For the text-containing cell, return its midpoint in [x, y] coordinate format. 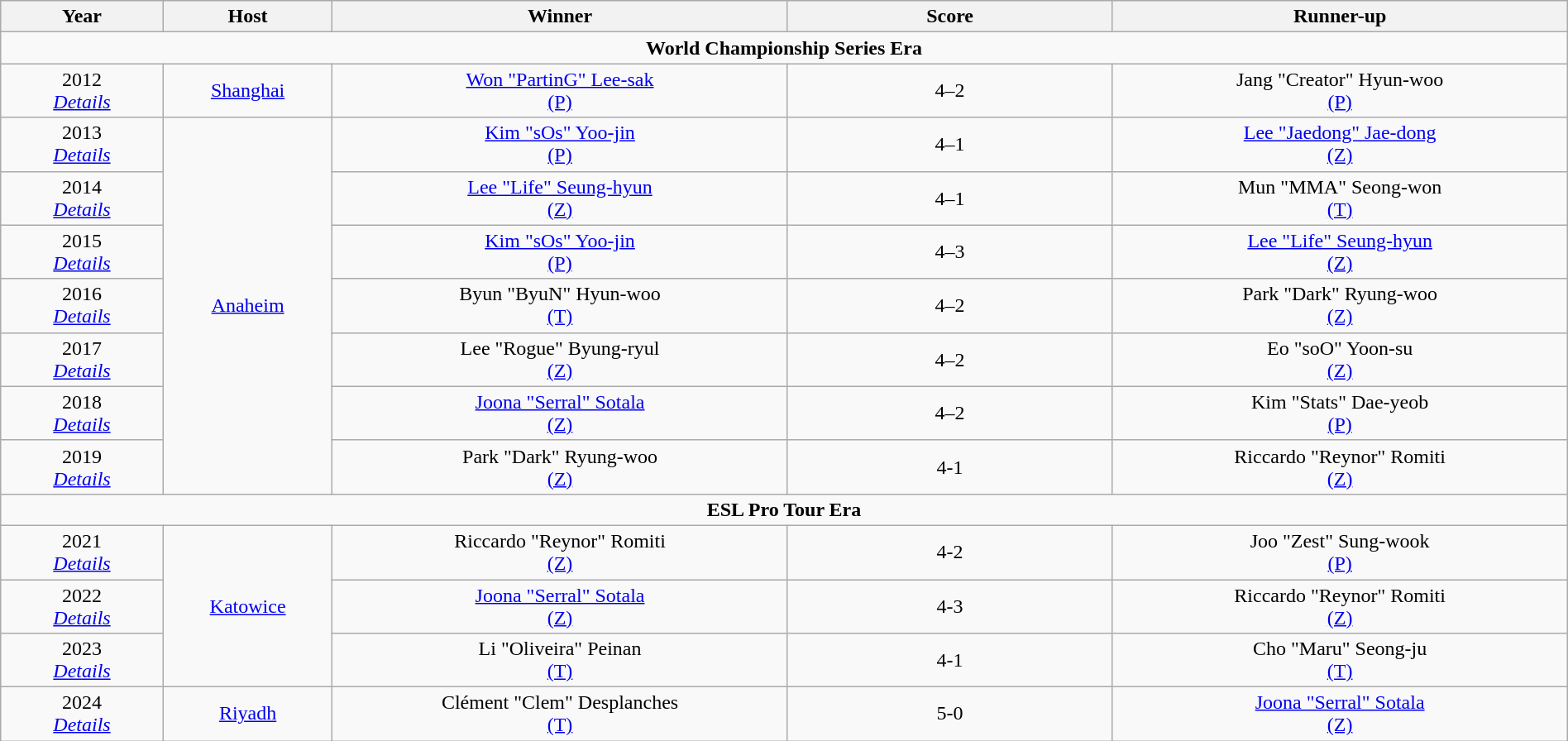
2012 Details [82, 91]
2015 Details [82, 251]
2013 Details [82, 144]
Li "Oliveira" Peinan(T) [560, 660]
2018 Details [82, 414]
Riyadh [248, 715]
Won "PartinG" Lee-sak(P) [560, 91]
4–3 [949, 251]
2022 Details [82, 605]
2019 Details [82, 466]
World Championship Series Era [784, 48]
5-0 [949, 715]
Host [248, 17]
Jang "Creator" Hyun-woo(P) [1340, 91]
Kim "Stats" Dae-yeob(P) [1340, 414]
2016 Details [82, 306]
2021 Details [82, 552]
2014 Details [82, 198]
Joo "Zest" Sung-wook(P) [1340, 552]
Mun "MMA" Seong-won(T) [1340, 198]
2017 Details [82, 359]
Runner-up [1340, 17]
Anaheim [248, 306]
Clément "Clem" Desplanches(T) [560, 715]
2023 Details [82, 660]
4-2 [949, 552]
ESL Pro Tour Era [784, 509]
Byun "ByuN" Hyun-woo(T) [560, 306]
Cho "Maru" Seong-ju(T) [1340, 660]
Winner [560, 17]
Lee "Rogue" Byung-ryul(Z) [560, 359]
Shanghai [248, 91]
Lee "Jaedong" Jae-dong(Z) [1340, 144]
4-3 [949, 605]
Score [949, 17]
Katowice [248, 605]
2024 Details [82, 715]
Year [82, 17]
Eo "soO" Yoon-su(Z) [1340, 359]
